Return the [X, Y] coordinate for the center point of the cell that contains the specified text.  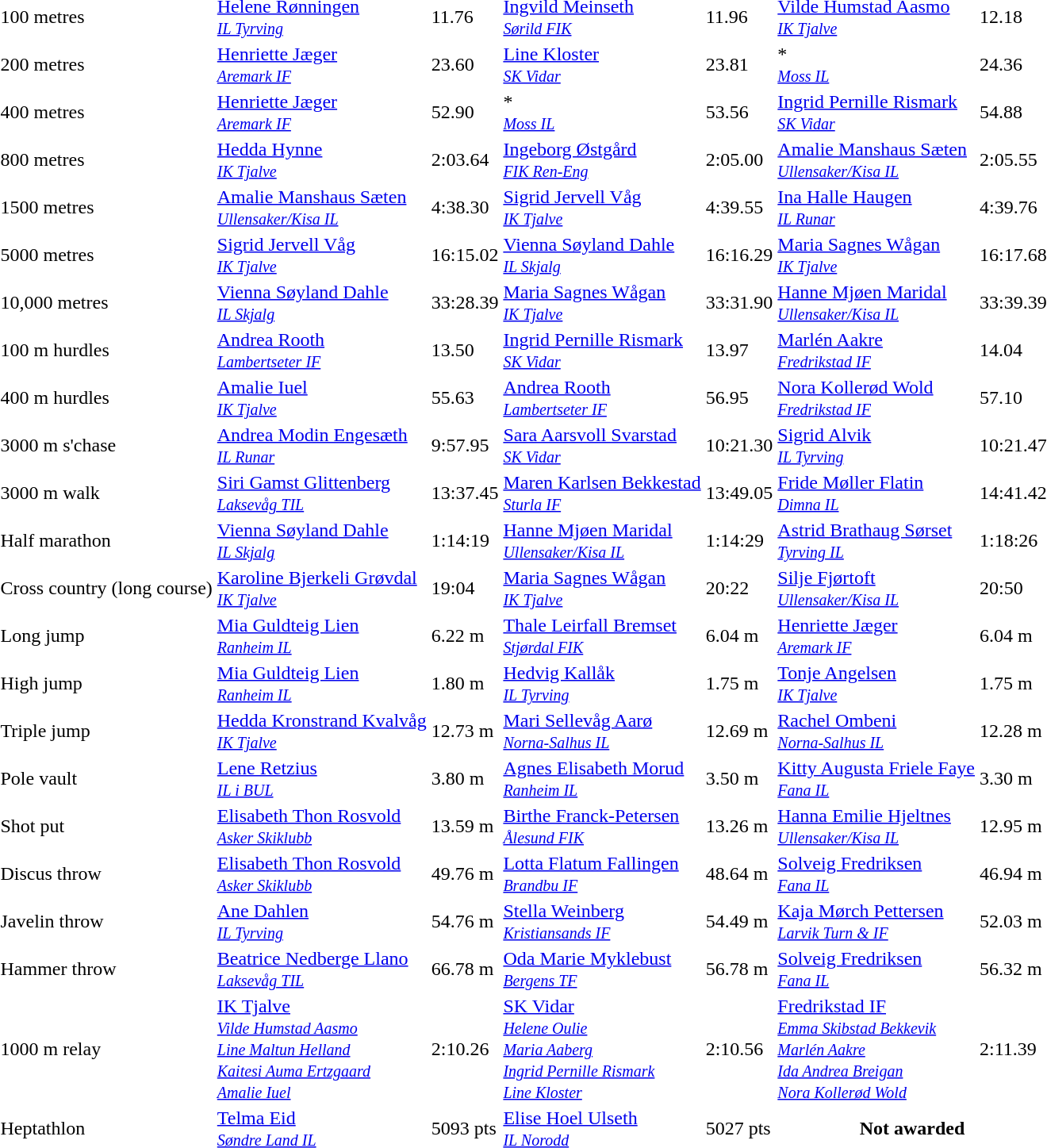
Kitty Augusta Friele FayeFana IL [876, 779]
Maren Karlsen BekkestadSturla IF [602, 493]
13.59 m [465, 827]
Fredrikstad IFEmma Skibstad BekkevikMarlén AakreIda Andrea BreiganNora Kollerød Wold [876, 1049]
12.69 m [739, 731]
Line KlosterSK Vidar [602, 65]
56.95 [739, 398]
Tonje AngelsenIK Tjalve [876, 684]
20:22 [739, 589]
3.80 m [465, 779]
6.04 m [739, 636]
Fride Møller FlatinDimna IL [876, 493]
1:14:19 [465, 541]
Siri Gamst GlittenbergLaksevåg TIL [322, 493]
23.60 [465, 65]
Sara Aarsvoll SvarstadSK Vidar [602, 446]
12.73 m [465, 731]
54.49 m [739, 922]
Hanna Emilie HjeltnesUllensaker/Kisa IL [876, 827]
4:39.55 [739, 208]
56.78 m [739, 969]
Oda Marie MyklebustBergens TF [602, 969]
1.80 m [465, 684]
54.76 m [465, 922]
2:05.00 [739, 160]
Astrid Brathaug SørsetTyrving IL [876, 541]
Karoline Bjerkeli GrøvdalIK Tjalve [322, 589]
66.78 m [465, 969]
4:38.30 [465, 208]
Thale Leirfall BremsetStjørdal FIK [602, 636]
IK TjalveVilde Humstad AasmoLine Maltun HellandKaitesi Auma ErtzgaardAmalie Iuel [322, 1049]
48.64 m [739, 874]
33:28.39 [465, 303]
SK VidarHelene OulieMaria AabergIngrid Pernille RismarkLine Kloster [602, 1049]
9:57.95 [465, 446]
Agnes Elisabeth MorudRanheim IL [602, 779]
2:10.26 [465, 1049]
3.50 m [739, 779]
13.26 m [739, 827]
2:03.64 [465, 160]
Amalie IuelIK Tjalve [322, 398]
Beatrice Nedberge LlanoLaksevåg TIL [322, 969]
Lotta Flatum FallingenBrandbu IF [602, 874]
16:16.29 [739, 255]
Andrea Modin EngesæthIL Runar [322, 446]
16:15.02 [465, 255]
Nora Kollerød WoldFredrikstad IF [876, 398]
Ina Halle HaugenIL Runar [876, 208]
Silje FjørtoftUllensaker/Kisa IL [876, 589]
Marlén AakreFredrikstad IF [876, 351]
19:04 [465, 589]
Birthe Franck-PetersenÅlesund FIK [602, 827]
23.81 [739, 65]
Ane DahlenIL Tyrving [322, 922]
13.50 [465, 351]
Rachel OmbeniNorna-Salhus IL [876, 731]
1.75 m [739, 684]
Hedda Kronstrand KvalvågIK Tjalve [322, 731]
13.97 [739, 351]
Sigrid AlvikIL Tyrving [876, 446]
52.90 [465, 113]
13:37.45 [465, 493]
Ingeborg ØstgårdFIK Ren-Eng [602, 160]
55.63 [465, 398]
Hedvig KallåkIL Tyrving [602, 684]
2:10.56 [739, 1049]
Hedda HynneIK Tjalve [322, 160]
33:31.90 [739, 303]
53.56 [739, 113]
6.22 m [465, 636]
Kaja Mørch PettersenLarvik Turn & IF [876, 922]
Lene RetziusIL i BUL [322, 779]
Mari Sellevåg AarøNorna-Salhus IL [602, 731]
13:49.05 [739, 493]
1:14:29 [739, 541]
Stella WeinbergKristiansands IF [602, 922]
49.76 m [465, 874]
10:21.30 [739, 446]
